For the text-containing cell, return its midpoint in (X, Y) coordinate format. 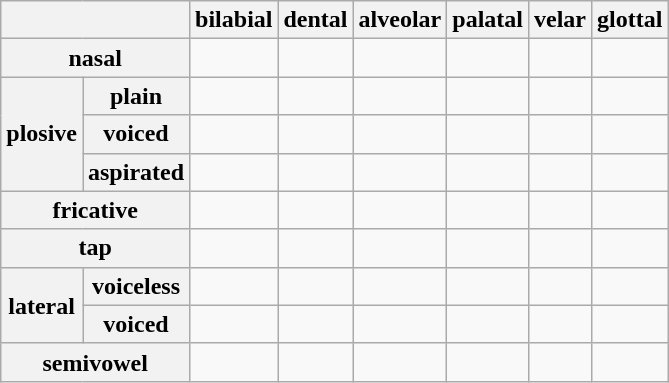
semivowel (96, 362)
voiceless (136, 286)
tap (96, 248)
bilabial (234, 20)
lateral (42, 305)
dental (316, 20)
palatal (488, 20)
plosive (42, 134)
plain (136, 96)
velar (560, 20)
aspirated (136, 172)
glottal (630, 20)
nasal (96, 58)
alveolar (400, 20)
fricative (96, 210)
